For the text-containing cell, return its midpoint in (X, Y) coordinate format. 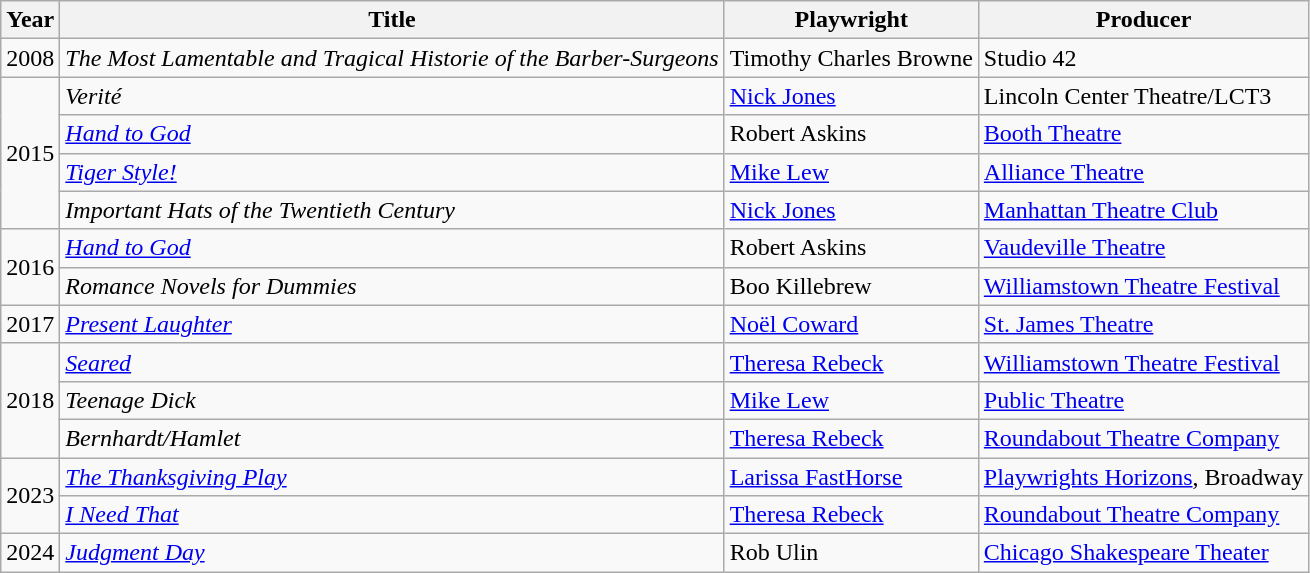
2023 (30, 496)
Verité (392, 96)
Teenage Dick (392, 400)
Public Theatre (1143, 400)
Bernhardt/Hamlet (392, 438)
Tiger Style! (392, 172)
Alliance Theatre (1143, 172)
Timothy Charles Browne (851, 58)
Booth Theatre (1143, 134)
Romance Novels for Dummies (392, 286)
Title (392, 20)
2016 (30, 267)
Larissa FastHorse (851, 477)
Rob Ulin (851, 553)
Playwrights Horizons, Broadway (1143, 477)
The Most Lamentable and Tragical Historie of the Barber-Surgeons (392, 58)
Chicago Shakespeare Theater (1143, 553)
St. James Theatre (1143, 324)
Year (30, 20)
2024 (30, 553)
Vaudeville Theatre (1143, 248)
The Thanksgiving Play (392, 477)
Noël Coward (851, 324)
Present Laughter (392, 324)
Lincoln Center Theatre/LCT3 (1143, 96)
I Need That (392, 515)
2017 (30, 324)
Manhattan Theatre Club (1143, 210)
Studio 42 (1143, 58)
Playwright (851, 20)
2008 (30, 58)
2018 (30, 400)
Judgment Day (392, 553)
Seared (392, 362)
2015 (30, 153)
Producer (1143, 20)
Boo Killebrew (851, 286)
Important Hats of the Twentieth Century (392, 210)
